Determine the (X, Y) coordinate at the center of the cell enclosing the given text.  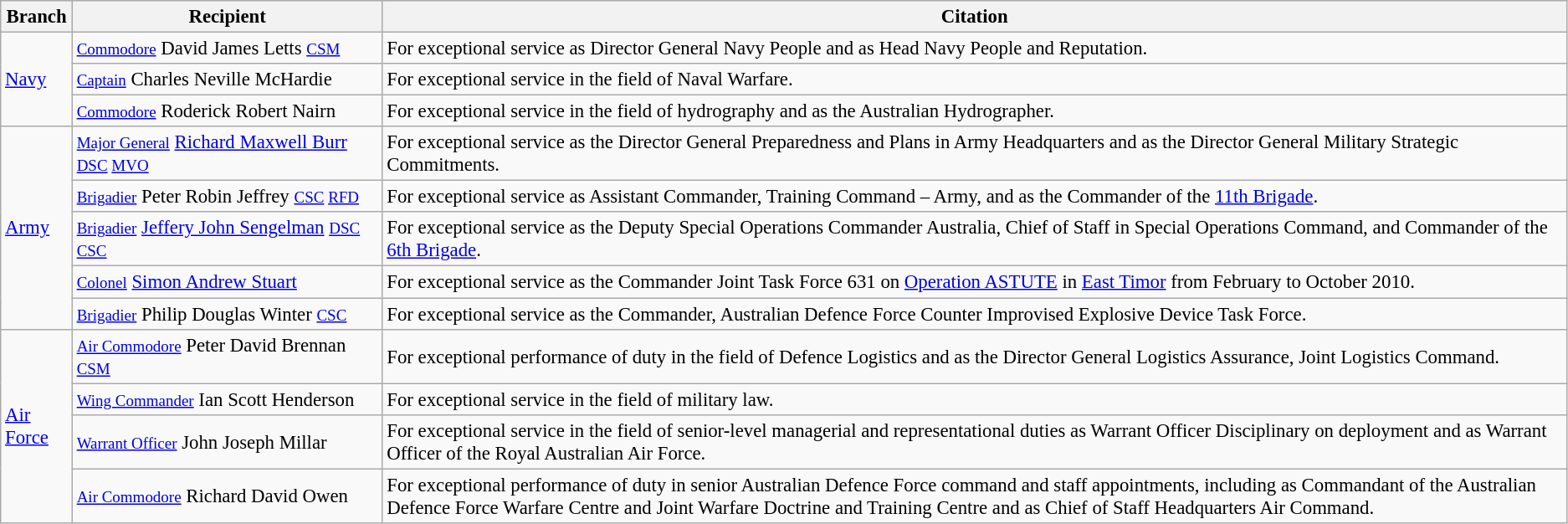
Major General Richard Maxwell Burr DSC MVO (228, 154)
Army (37, 228)
Warrant Officer John Joseph Millar (228, 442)
For exceptional performance of duty in the field of Defence Logistics and as the Director General Logistics Assurance, Joint Logistics Command. (975, 357)
Brigadier Peter Robin Jeffrey CSC RFD (228, 197)
Commodore Roderick Robert Nairn (228, 111)
Air Commodore Peter David Brennan CSM (228, 357)
Brigadier Jeffery John Sengelman DSC CSC (228, 239)
Commodore David James Letts CSM (228, 49)
Brigadier Philip Douglas Winter CSC (228, 314)
Citation (975, 17)
Air Commodore Richard David Owen (228, 496)
Colonel Simon Andrew Stuart (228, 282)
For exceptional service as the Commander, Australian Defence Force Counter Improvised Explosive Device Task Force. (975, 314)
Navy (37, 80)
Recipient (228, 17)
Branch (37, 17)
For exceptional service as Assistant Commander, Training Command – Army, and as the Commander of the 11th Brigade. (975, 197)
Captain Charles Neville McHardie (228, 80)
Wing Commander Ian Scott Henderson (228, 399)
For exceptional service as Director General Navy People and as Head Navy People and Reputation. (975, 49)
For exceptional service in the field of military law. (975, 399)
For exceptional service in the field of hydrography and as the Australian Hydrographer. (975, 111)
For exceptional service as the Commander Joint Task Force 631 on Operation ASTUTE in East Timor from February to October 2010. (975, 282)
Air Force (37, 425)
For exceptional service in the field of Naval Warfare. (975, 80)
